Find where the given text appears and provide that cell's center as [x, y] coordinate. 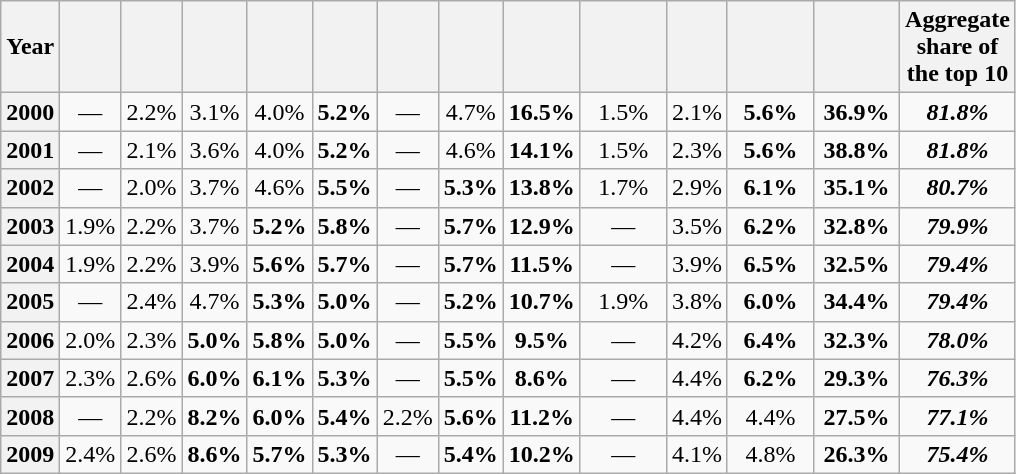
79.9% [958, 226]
75.4% [958, 454]
11.2% [542, 416]
2005 [30, 302]
76.3% [958, 378]
10.2% [542, 454]
2004 [30, 264]
10.7% [542, 302]
2008 [30, 416]
6.4% [770, 340]
11.5% [542, 264]
4.2% [696, 340]
26.3% [856, 454]
2003 [30, 226]
3.5% [696, 226]
2.9% [696, 188]
38.8% [856, 150]
2002 [30, 188]
4.8% [770, 454]
27.5% [856, 416]
78.0% [958, 340]
1.7% [623, 188]
3.8% [696, 302]
13.8% [542, 188]
32.5% [856, 264]
16.5% [542, 112]
12.9% [542, 226]
Year [30, 47]
35.1% [856, 188]
2006 [30, 340]
8.2% [214, 416]
2001 [30, 150]
77.1% [958, 416]
2007 [30, 378]
80.7% [958, 188]
6.5% [770, 264]
2009 [30, 454]
3.6% [214, 150]
29.3% [856, 378]
14.1% [542, 150]
Aggregateshare ofthe top 10 [958, 47]
34.4% [856, 302]
9.5% [542, 340]
32.3% [856, 340]
32.8% [856, 226]
36.9% [856, 112]
2000 [30, 112]
3.1% [214, 112]
4.1% [696, 454]
